Locate the cell with the specified text and output its (x, y) center coordinate. 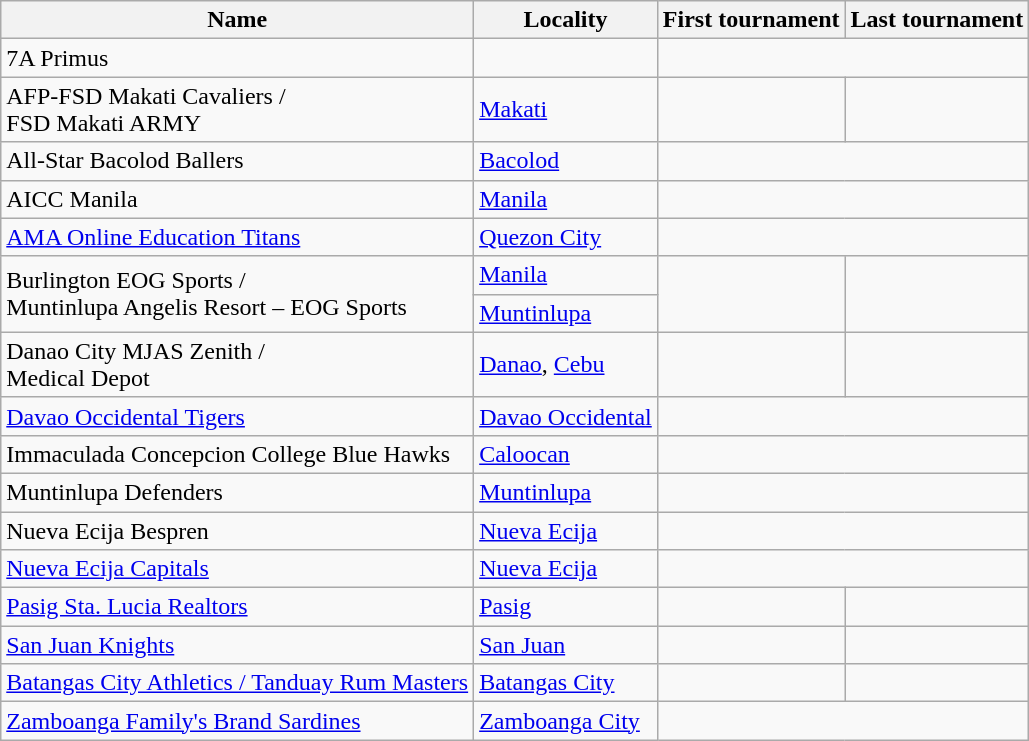
AFP-FSD Makati Cavaliers / FSD Makati ARMY (238, 110)
AMA Online Education Titans (238, 237)
7A Primus (238, 58)
San Juan (566, 645)
Davao Occidental Tigers (238, 416)
Caloocan (566, 454)
Pasig Sta. Lucia Realtors (238, 607)
Immaculada Concepcion College Blue Hawks (238, 454)
Zamboanga City (566, 721)
All-Star Bacolod Ballers (238, 161)
Danao, Cebu (566, 364)
Last tournament (937, 20)
Zamboanga Family's Brand Sardines (238, 721)
First tournament (751, 20)
Bacolod (566, 161)
Davao Occidental (566, 416)
Muntinlupa Defenders (238, 492)
Batangas City Athletics / Tanduay Rum Masters (238, 683)
Quezon City (566, 237)
AICC Manila (238, 199)
Pasig (566, 607)
Batangas City (566, 683)
Nueva Ecija Capitals (238, 569)
Makati (566, 110)
Locality (566, 20)
Burlington EOG Sports /Muntinlupa Angelis Resort – EOG Sports (238, 294)
Danao City MJAS Zenith / Medical Depot (238, 364)
San Juan Knights (238, 645)
Name (238, 20)
Nueva Ecija Bespren (238, 531)
